From the cell containing the given text, extract its center point as (X, Y) coordinate. 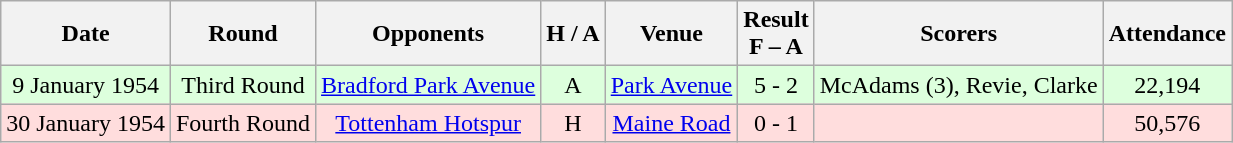
0 - 1 (776, 123)
ResultF – A (776, 34)
Scorers (958, 34)
Park Avenue (672, 85)
9 January 1954 (86, 85)
5 - 2 (776, 85)
Venue (672, 34)
Maine Road (672, 123)
Opponents (428, 34)
Third Round (242, 85)
Bradford Park Avenue (428, 85)
H (573, 123)
22,194 (1167, 85)
A (573, 85)
McAdams (3), Revie, Clarke (958, 85)
Tottenham Hotspur (428, 123)
H / A (573, 34)
Fourth Round (242, 123)
Date (86, 34)
Attendance (1167, 34)
30 January 1954 (86, 123)
Round (242, 34)
50,576 (1167, 123)
